Output the (x, y) coordinate of the center of the cell containing the given text.  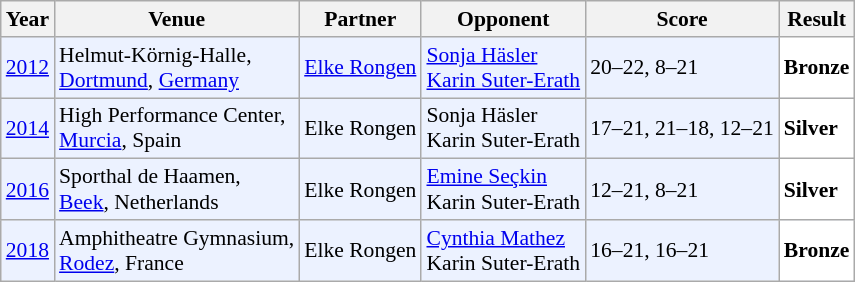
Score (682, 19)
2014 (28, 128)
16–21, 16–21 (682, 250)
Cynthia Mathez Karin Suter-Erath (503, 250)
Helmut-Körnig-Halle,Dortmund, Germany (176, 68)
2012 (28, 68)
High Performance Center,Murcia, Spain (176, 128)
2016 (28, 190)
20–22, 8–21 (682, 68)
Venue (176, 19)
12–21, 8–21 (682, 190)
Partner (360, 19)
Sporthal de Haamen,Beek, Netherlands (176, 190)
2018 (28, 250)
Amphitheatre Gymnasium,Rodez, France (176, 250)
17–21, 21–18, 12–21 (682, 128)
Emine Seçkin Karin Suter-Erath (503, 190)
Year (28, 19)
Opponent (503, 19)
Result (817, 19)
